Output the [X, Y] coordinate of the center of the cell containing the given text.  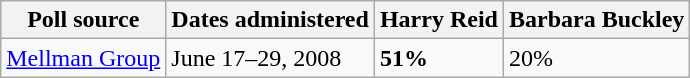
June 17–29, 2008 [270, 58]
51% [438, 58]
Mellman Group [84, 58]
Harry Reid [438, 20]
Poll source [84, 20]
20% [596, 58]
Dates administered [270, 20]
Barbara Buckley [596, 20]
